Determine the [X, Y] coordinate at the center of the cell enclosing the given text.  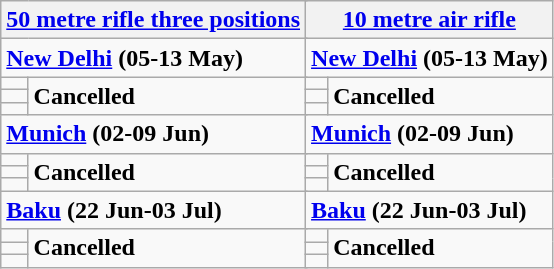
10 metre air rifle [430, 20]
50 metre rifle three positions [154, 20]
